Identify which cell holds the provided text, then report its (X, Y) central coordinate. 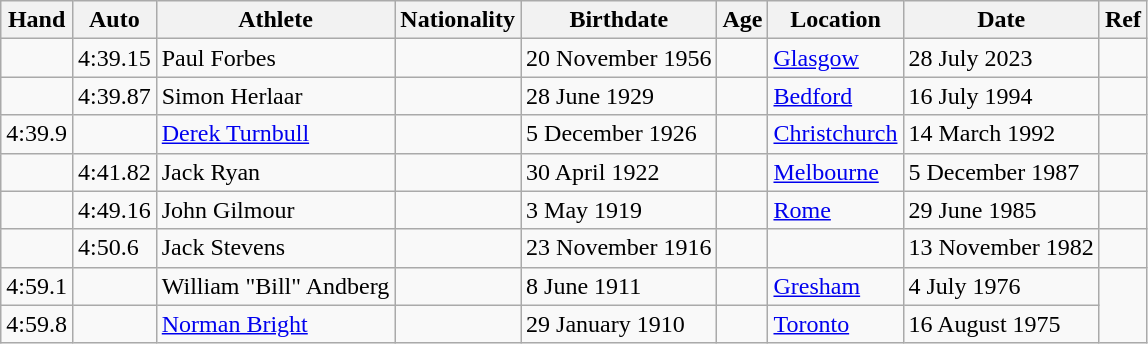
28 July 2023 (1001, 58)
8 June 1911 (619, 286)
Glasgow (836, 58)
Norman Bright (276, 324)
16 August 1975 (1001, 324)
Rome (836, 210)
4:39.9 (37, 134)
Bedford (836, 96)
13 November 1982 (1001, 248)
Auto (114, 20)
29 June 1985 (1001, 210)
4:49.16 (114, 210)
16 July 1994 (1001, 96)
28 June 1929 (619, 96)
William "Bill" Andberg (276, 286)
4:39.15 (114, 58)
John Gilmour (276, 210)
Nationality (458, 20)
Jack Stevens (276, 248)
Simon Herlaar (276, 96)
Ref (1122, 20)
Birthdate (619, 20)
Christchurch (836, 134)
4:41.82 (114, 172)
20 November 1956 (619, 58)
3 May 1919 (619, 210)
14 March 1992 (1001, 134)
4:39.87 (114, 96)
30 April 1922 (619, 172)
Paul Forbes (276, 58)
5 December 1926 (619, 134)
4:59.1 (37, 286)
Age (742, 20)
Date (1001, 20)
Toronto (836, 324)
23 November 1916 (619, 248)
5 December 1987 (1001, 172)
Derek Turnbull (276, 134)
4 July 1976 (1001, 286)
Location (836, 20)
Athlete (276, 20)
Jack Ryan (276, 172)
4:59.8 (37, 324)
Gresham (836, 286)
4:50.6 (114, 248)
Hand (37, 20)
29 January 1910 (619, 324)
Melbourne (836, 172)
